Detect which cell encompasses the target text, then output its (x, y) center coordinate. 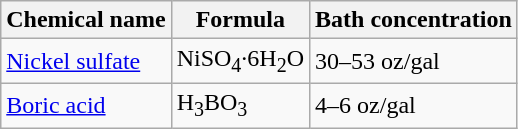
NiSO4·6H2O (240, 61)
30–53 oz/gal (414, 61)
4–6 oz/gal (414, 105)
Bath concentration (414, 20)
Boric acid (86, 105)
H3BO3 (240, 105)
Chemical name (86, 20)
Formula (240, 20)
Nickel sulfate (86, 61)
